Output the [X, Y] coordinate of the center of the cell containing the given text.  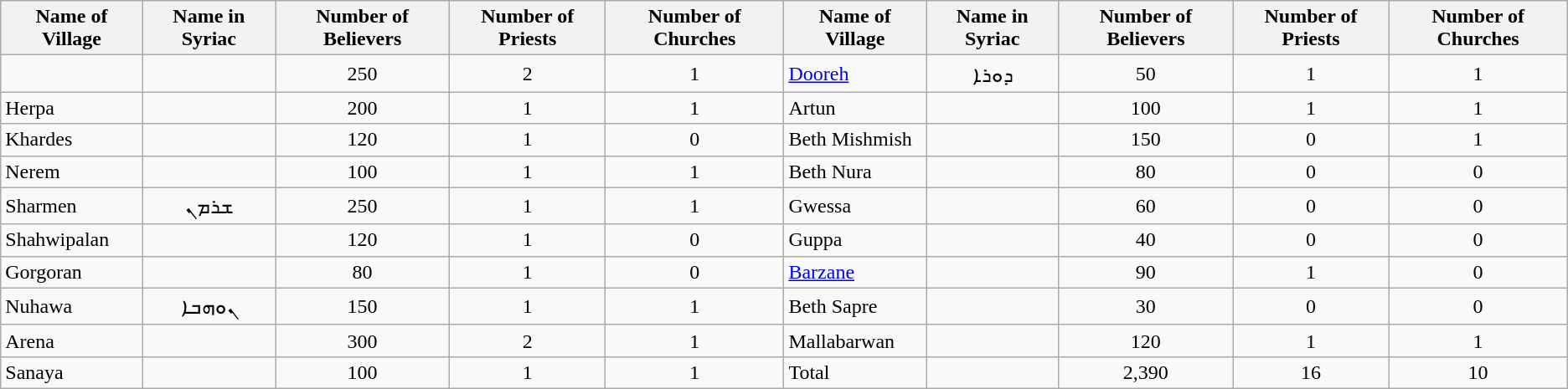
Beth Nura [855, 171]
Gwessa [855, 206]
Artun [855, 108]
Sanaya [72, 372]
Nerem [72, 171]
10 [1478, 372]
30 [1146, 306]
200 [362, 108]
16 [1311, 372]
ܢܘܗܒܐ [209, 306]
50 [1146, 74]
90 [1146, 272]
ܕܘܪܐ [993, 74]
Guppa [855, 240]
Arena [72, 340]
2,390 [1146, 372]
Khardes [72, 140]
300 [362, 340]
Shahwipalan [72, 240]
Beth Sapre [855, 306]
60 [1146, 206]
Dooreh [855, 74]
40 [1146, 240]
Sharmen [72, 206]
Total [855, 372]
Herpa [72, 108]
Beth Mishmish [855, 140]
Nuhawa [72, 306]
Gorgoran [72, 272]
Mallabarwan [855, 340]
ܫܪܡܢ [209, 206]
Barzane [855, 272]
